Output the (x, y) coordinate of the center of the cell containing the given text.  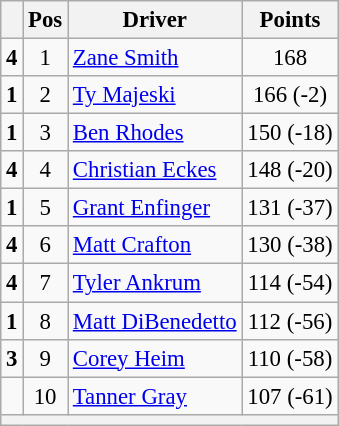
107 (-61) (290, 396)
148 (-20) (290, 170)
6 (46, 245)
8 (46, 321)
Pos (46, 20)
Driver (155, 20)
Tyler Ankrum (155, 283)
130 (-38) (290, 245)
112 (-56) (290, 321)
10 (46, 396)
131 (-37) (290, 208)
Corey Heim (155, 358)
2 (46, 95)
Zane Smith (155, 58)
114 (-54) (290, 283)
Ben Rhodes (155, 133)
110 (-58) (290, 358)
9 (46, 358)
150 (-18) (290, 133)
Christian Eckes (155, 170)
Points (290, 20)
5 (46, 208)
Ty Majeski (155, 95)
Tanner Gray (155, 396)
168 (290, 58)
Matt Crafton (155, 245)
Matt DiBenedetto (155, 321)
Grant Enfinger (155, 208)
166 (-2) (290, 95)
7 (46, 283)
